Determine the (X, Y) coordinate at the center of the cell enclosing the given text.  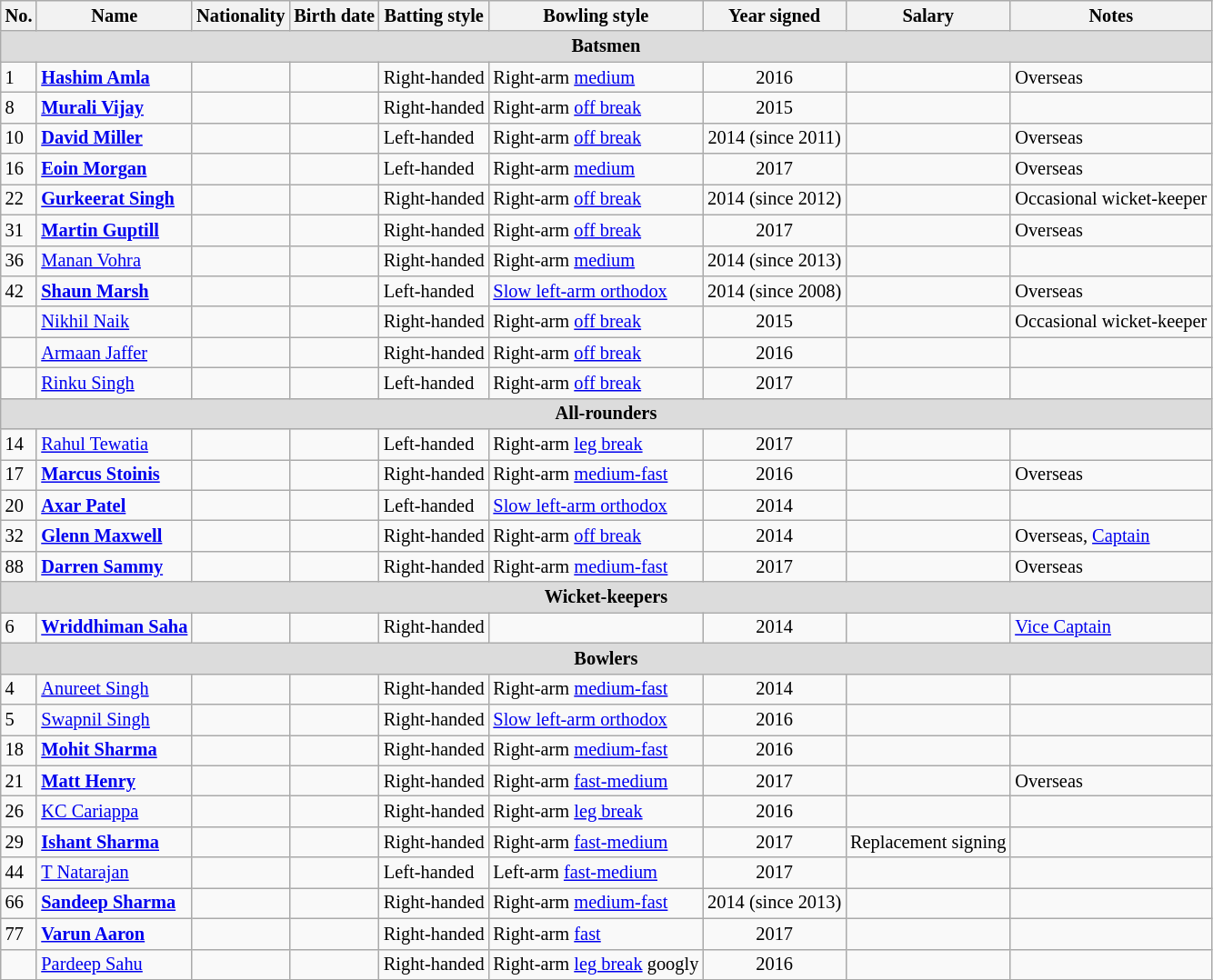
44 (19, 873)
16 (19, 169)
2014 (since 2008) (775, 291)
Nikhil Naik (115, 322)
Salary (927, 15)
Anureet Singh (115, 689)
Batsmen (606, 46)
Right-arm fast (596, 934)
21 (19, 781)
Birth date (335, 15)
Rahul Tewatia (115, 445)
Vice Captain (1111, 627)
Overseas, Captain (1111, 535)
32 (19, 535)
Bowlers (606, 658)
T Natarajan (115, 873)
Bowling style (596, 15)
Wriddhiman Saha (115, 627)
KC Cariappa (115, 811)
Wicket-keepers (606, 597)
Armaan Jaffer (115, 353)
22 (19, 199)
17 (19, 475)
1 (19, 77)
David Miller (115, 138)
31 (19, 230)
Pardeep Sahu (115, 965)
77 (19, 934)
Year signed (775, 15)
No. (19, 15)
29 (19, 842)
14 (19, 445)
5 (19, 719)
20 (19, 505)
Martin Guptill (115, 230)
Darren Sammy (115, 566)
66 (19, 903)
42 (19, 291)
Name (115, 15)
Nationality (240, 15)
Mohit Sharma (115, 750)
Eoin Morgan (115, 169)
8 (19, 107)
6 (19, 627)
2014 (since 2012) (775, 199)
18 (19, 750)
Murali Vijay (115, 107)
Varun Aaron (115, 934)
All-rounders (606, 414)
Axar Patel (115, 505)
Shaun Marsh (115, 291)
10 (19, 138)
2014 (since 2011) (775, 138)
Matt Henry (115, 781)
Ishant Sharma (115, 842)
Replacement signing (927, 842)
Marcus Stoinis (115, 475)
Gurkeerat Singh (115, 199)
88 (19, 566)
Sandeep Sharma (115, 903)
4 (19, 689)
Swapnil Singh (115, 719)
36 (19, 261)
Right-arm leg break googly (596, 965)
Notes (1111, 15)
Left-arm fast-medium (596, 873)
Hashim Amla (115, 77)
Batting style (435, 15)
26 (19, 811)
Glenn Maxwell (115, 535)
Manan Vohra (115, 261)
Rinku Singh (115, 383)
